Output the (X, Y) coordinate of the center of the cell containing the given text.  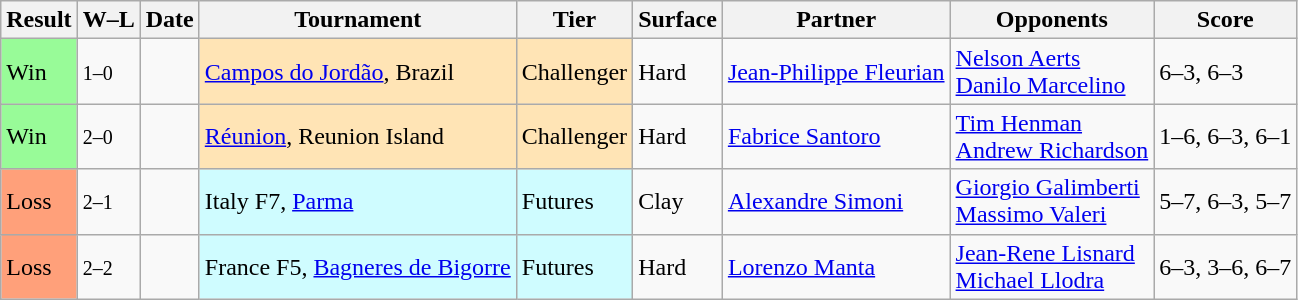
W–L (108, 20)
Campos do Jordão, Brazil (358, 72)
Tim Henman Andrew Richardson (1052, 136)
2–2 (108, 266)
Clay (678, 202)
Date (170, 20)
1–6, 6–3, 6–1 (1226, 136)
Jean-Philippe Fleurian (836, 72)
Tournament (358, 20)
Giorgio Galimberti Massimo Valeri (1052, 202)
Réunion, Reunion Island (358, 136)
2–0 (108, 136)
Opponents (1052, 20)
France F5, Bagneres de Bigorre (358, 266)
Score (1226, 20)
Italy F7, Parma (358, 202)
6–3, 3–6, 6–7 (1226, 266)
Partner (836, 20)
Fabrice Santoro (836, 136)
Jean-Rene Lisnard Michael Llodra (1052, 266)
6–3, 6–3 (1226, 72)
Tier (574, 20)
1–0 (108, 72)
2–1 (108, 202)
Nelson Aerts Danilo Marcelino (1052, 72)
Surface (678, 20)
Alexandre Simoni (836, 202)
Lorenzo Manta (836, 266)
Result (39, 20)
5–7, 6–3, 5–7 (1226, 202)
